Determine the (X, Y) coordinate at the center of the cell enclosing the given text.  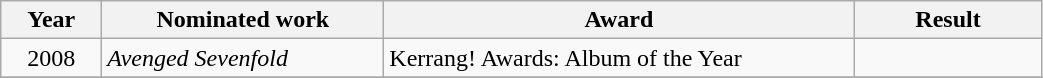
Avenged Sevenfold (243, 58)
Award (619, 20)
Year (52, 20)
Kerrang! Awards: Album of the Year (619, 58)
2008 (52, 58)
Nominated work (243, 20)
Result (948, 20)
